From the cell containing the given text, extract its center point as (X, Y) coordinate. 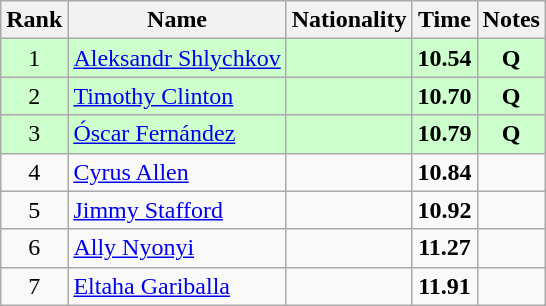
Rank (34, 20)
6 (34, 248)
10.84 (444, 172)
11.27 (444, 248)
Nationality (349, 20)
7 (34, 286)
10.92 (444, 210)
Notes (511, 20)
3 (34, 134)
2 (34, 96)
5 (34, 210)
Óscar Fernández (177, 134)
10.79 (444, 134)
Name (177, 20)
10.54 (444, 58)
Eltaha Gariballa (177, 286)
Timothy Clinton (177, 96)
Jimmy Stafford (177, 210)
4 (34, 172)
Time (444, 20)
Cyrus Allen (177, 172)
1 (34, 58)
11.91 (444, 286)
Aleksandr Shlychkov (177, 58)
Ally Nyonyi (177, 248)
10.70 (444, 96)
